From the cell containing the given text, extract its center point as [x, y] coordinate. 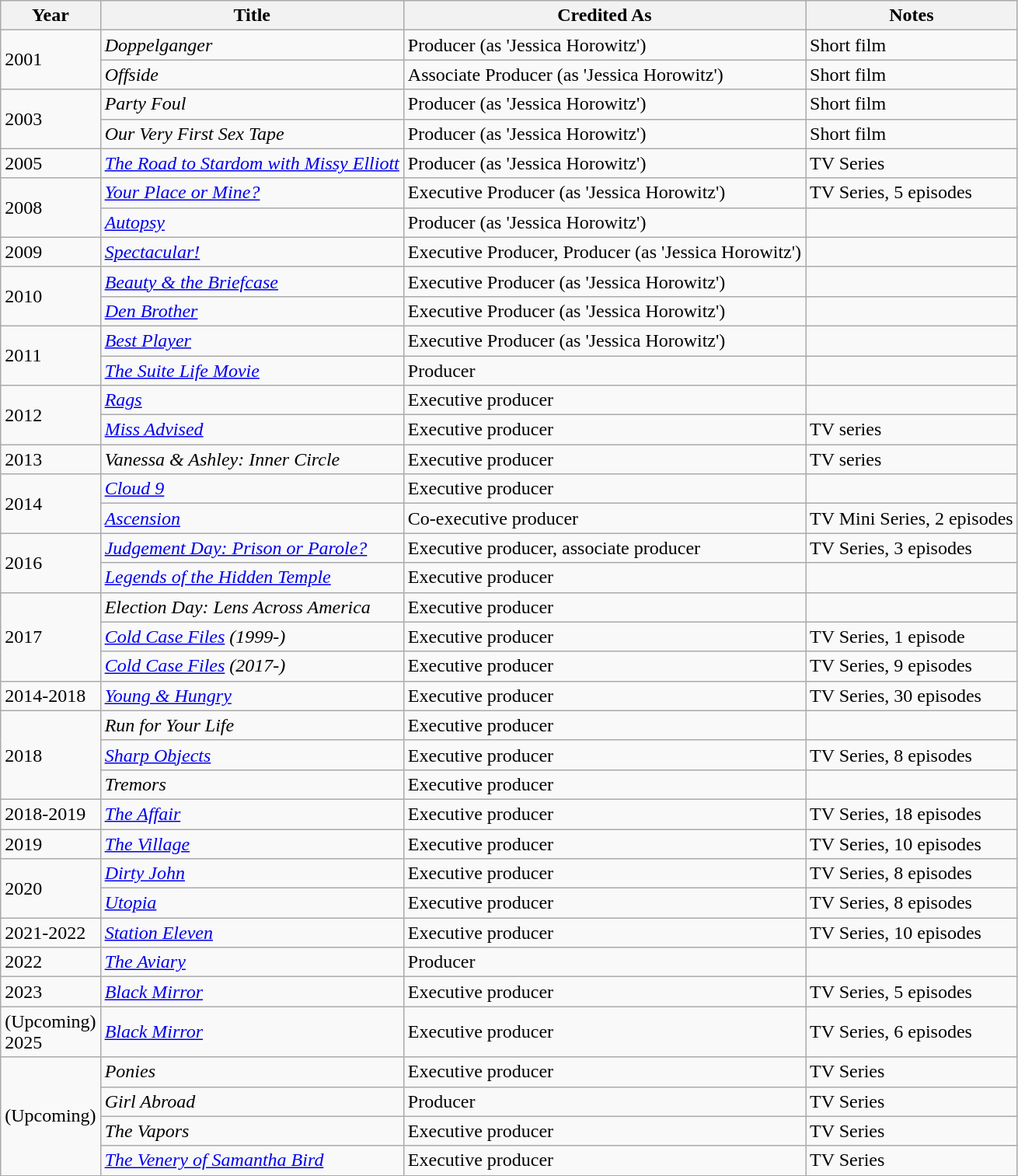
2001 [51, 60]
Young & Hungry [252, 696]
Year [51, 16]
Party Foul [252, 104]
2018-2019 [51, 814]
Title [252, 16]
Offside [252, 75]
TV Series, 18 episodes [912, 814]
Judgement Day: Prison or Parole? [252, 548]
TV Series, 30 episodes [912, 696]
The Road to Stardom with Missy Elliott [252, 163]
2020 [51, 888]
Miss Advised [252, 430]
The Suite Life Movie [252, 371]
(Upcoming)2025 [51, 1032]
2017 [51, 637]
Tremors [252, 784]
Station Eleven [252, 933]
Best Player [252, 340]
Election Day: Lens Across America [252, 607]
2005 [51, 163]
2014 [51, 504]
2019 [51, 843]
Autopsy [252, 222]
Our Very First Sex Tape [252, 134]
2009 [51, 252]
Cloud 9 [252, 489]
Sharp Objects [252, 755]
2011 [51, 355]
Beauty & the Briefcase [252, 281]
Cold Case Files (1999-) [252, 637]
Rags [252, 400]
Run for Your Life [252, 725]
TV Mini Series, 2 episodes [912, 518]
2016 [51, 563]
(Upcoming) [51, 1116]
2021-2022 [51, 933]
Notes [912, 16]
Credited As [605, 16]
Executive Producer, Producer (as 'Jessica Horowitz') [605, 252]
The Venery of Samantha Bird [252, 1160]
Vanessa & Ashley: Inner Circle [252, 459]
Utopia [252, 903]
Dirty John [252, 874]
TV Series, 1 episode [912, 637]
Ponies [252, 1072]
The Affair [252, 814]
2012 [51, 415]
Co-executive producer [605, 518]
TV Series, 3 episodes [912, 548]
Girl Abroad [252, 1101]
TV Series, 9 episodes [912, 666]
2010 [51, 296]
Associate Producer (as 'Jessica Horowitz') [605, 75]
Cold Case Files (2017-) [252, 666]
Doppelganger [252, 45]
2014-2018 [51, 696]
Spectacular! [252, 252]
Legends of the Hidden Temple [252, 578]
2008 [51, 208]
TV Series, 6 episodes [912, 1032]
The Aviary [252, 962]
2018 [51, 755]
2003 [51, 119]
2023 [51, 992]
Executive producer, associate producer [605, 548]
The Vapors [252, 1131]
Den Brother [252, 311]
2022 [51, 962]
Ascension [252, 518]
Your Place or Mine? [252, 193]
2013 [51, 459]
The Village [252, 843]
